From the cell containing the given text, extract its center point as [X, Y] coordinate. 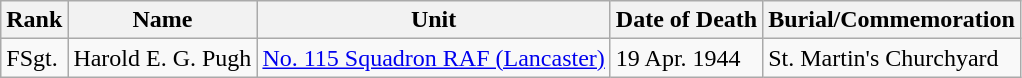
Name [162, 20]
Rank [34, 20]
Unit [434, 20]
19 Apr. 1944 [686, 58]
FSgt. [34, 58]
St. Martin's Churchyard [892, 58]
Date of Death [686, 20]
No. 115 Squadron RAF (Lancaster) [434, 58]
Harold E. G. Pugh [162, 58]
Burial/Commemoration [892, 20]
